Output the [X, Y] coordinate of the center of the cell containing the given text.  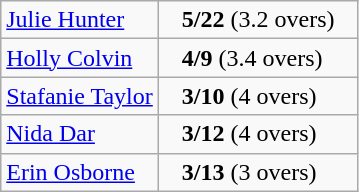
3/13 (3 overs) [258, 172]
5/22 (3.2 overs) [258, 20]
Erin Osborne [80, 172]
Nida Dar [80, 134]
3/12 (4 overs) [258, 134]
Julie Hunter [80, 20]
Stafanie Taylor [80, 96]
4/9 (3.4 overs) [258, 58]
3/10 (4 overs) [258, 96]
Holly Colvin [80, 58]
